Search for the cell housing the specified text and yield its (x, y) center coordinate. 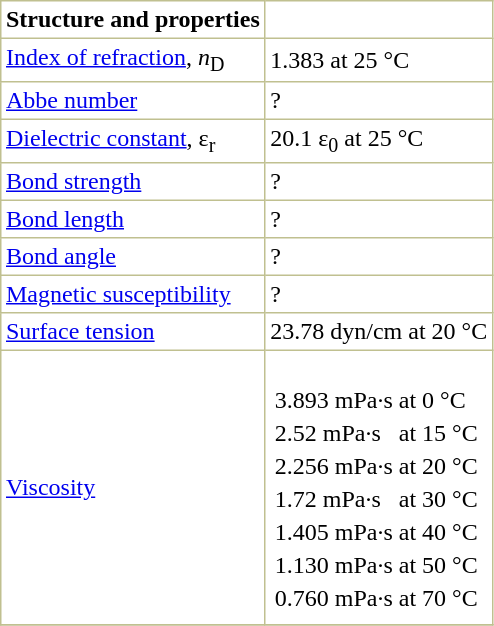
Surface tension (133, 332)
1.405 mPa·s (334, 533)
Bond angle (133, 257)
Magnetic susceptibility (133, 295)
at 30 °C (438, 500)
Bond length (133, 220)
20.1 ε0 at 25 °C (378, 142)
3.893 mPa·s at 0 °C 2.52 mPa·s at 15 °C 2.256 mPa·s at 20 °C 1.72 mPa·s at 30 °C 1.405 mPa·s at 40 °C 1.130 mPa·s at 50 °C 0.760 mPa·s at 70 °C (378, 488)
2.52 mPa·s (334, 434)
Bond strength (133, 182)
2.256 mPa·s (334, 467)
Dielectric constant, εr (133, 142)
23.78 dyn/cm at 20 °C (378, 332)
0.760 mPa·s (334, 599)
at 70 °C (438, 599)
Abbe number (133, 101)
3.893 mPa·s (334, 401)
at 20 °C (438, 467)
at 15 °C (438, 434)
Viscosity (133, 488)
1.130 mPa·s (334, 566)
Structure and properties (133, 20)
at 40 °C (438, 533)
1.72 mPa·s (334, 500)
at 0 °C (438, 401)
1.383 at 25 °C (378, 60)
at 50 °C (438, 566)
Index of refraction, nD (133, 60)
